For the text-containing cell, return its midpoint in [x, y] coordinate format. 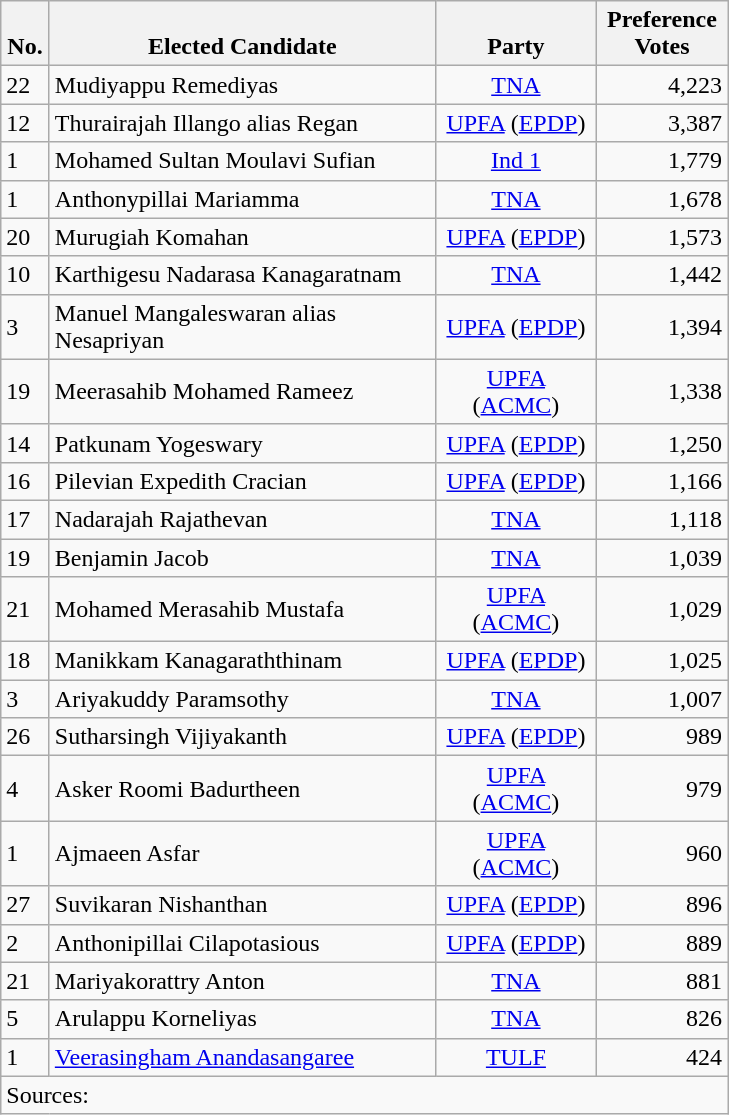
Mohamed Sultan Moulavi Sufian [242, 161]
Murugiah Komahan [242, 237]
TULF [516, 1057]
Party [516, 34]
Karthigesu Nadarasa Kanagaratnam [242, 275]
989 [662, 737]
1,779 [662, 161]
Asker Roomi Badurtheen [242, 788]
16 [26, 481]
Mariyakorattry Anton [242, 981]
Elected Candidate [242, 34]
1,166 [662, 481]
881 [662, 981]
Thurairajah Illango alias Regan [242, 123]
18 [26, 661]
826 [662, 1019]
1,250 [662, 443]
4 [26, 788]
2 [26, 943]
1,025 [662, 661]
Manuel Mangaleswaran alias Nesapriyan [242, 326]
17 [26, 519]
Ind 1 [516, 161]
10 [26, 275]
Ajmaeen Asfar [242, 854]
Mudiyappu Remediyas [242, 85]
424 [662, 1057]
1,678 [662, 199]
1,029 [662, 610]
Nadarajah Rajathevan [242, 519]
896 [662, 905]
Benjamin Jacob [242, 557]
Ariyakuddy Paramsothy [242, 699]
Anthonipillai Cilapotasious [242, 943]
14 [26, 443]
3,387 [662, 123]
Veerasingham Anandasangaree [242, 1057]
5 [26, 1019]
No. [26, 34]
27 [26, 905]
1,394 [662, 326]
1,007 [662, 699]
Mohamed Merasahib Mustafa [242, 610]
Sources: [364, 1095]
Meerasahib Mohamed Rameez [242, 392]
Arulappu Korneliyas [242, 1019]
Patkunam Yogeswary [242, 443]
20 [26, 237]
Sutharsingh Vijiyakanth [242, 737]
Manikkam Kanagaraththinam [242, 661]
Pilevian Expedith Cracian [242, 481]
Anthonypillai Mariamma [242, 199]
12 [26, 123]
1,573 [662, 237]
1,118 [662, 519]
PreferenceVotes [662, 34]
979 [662, 788]
1,338 [662, 392]
Suvikaran Nishanthan [242, 905]
22 [26, 85]
4,223 [662, 85]
1,442 [662, 275]
889 [662, 943]
1,039 [662, 557]
26 [26, 737]
960 [662, 854]
